Return [x, y] of the center of cell containing provided text 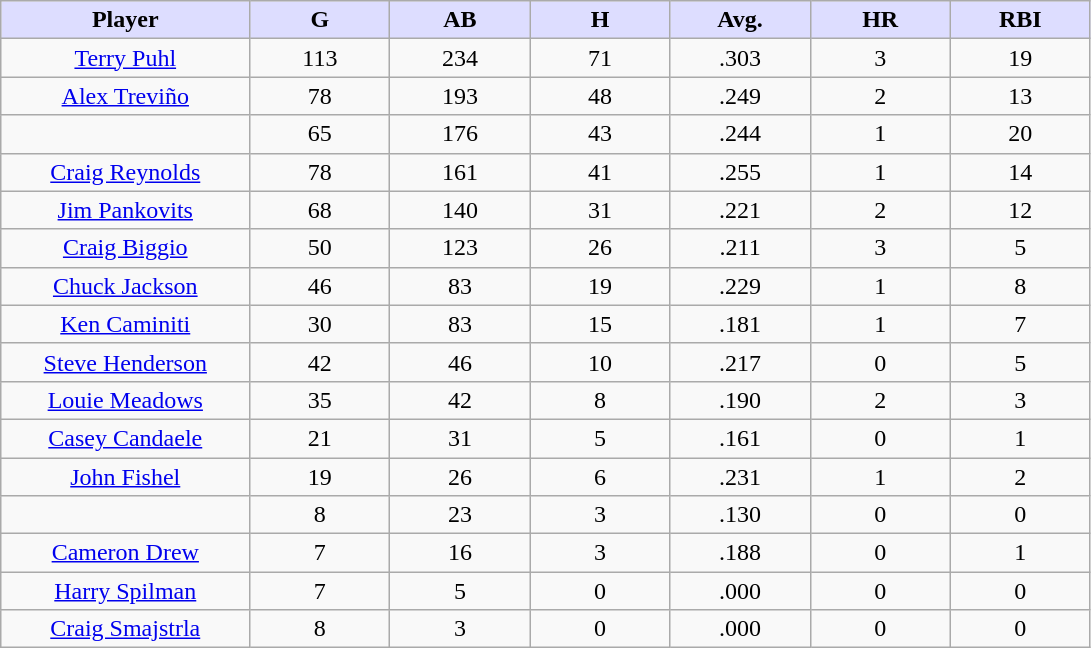
.181 [740, 324]
50 [320, 248]
.255 [740, 172]
123 [460, 248]
Craig Smajstrla [126, 629]
Ken Caminiti [126, 324]
10 [600, 362]
Player [126, 20]
161 [460, 172]
.221 [740, 210]
140 [460, 210]
.303 [740, 58]
71 [600, 58]
Avg. [740, 20]
.161 [740, 438]
.231 [740, 477]
68 [320, 210]
RBI [1020, 20]
43 [600, 134]
Craig Biggio [126, 248]
.249 [740, 96]
.190 [740, 400]
Casey Candaele [126, 438]
14 [1020, 172]
Cameron Drew [126, 553]
48 [600, 96]
21 [320, 438]
.211 [740, 248]
20 [1020, 134]
35 [320, 400]
15 [600, 324]
Craig Reynolds [126, 172]
6 [600, 477]
13 [1020, 96]
Jim Pankovits [126, 210]
AB [460, 20]
65 [320, 134]
.188 [740, 553]
Alex Treviño [126, 96]
Chuck Jackson [126, 286]
.130 [740, 515]
Steve Henderson [126, 362]
193 [460, 96]
HR [880, 20]
113 [320, 58]
41 [600, 172]
Harry Spilman [126, 591]
John Fishel [126, 477]
Terry Puhl [126, 58]
16 [460, 553]
G [320, 20]
.217 [740, 362]
.229 [740, 286]
.244 [740, 134]
234 [460, 58]
H [600, 20]
Louie Meadows [126, 400]
12 [1020, 210]
23 [460, 515]
30 [320, 324]
176 [460, 134]
